Capture the cell that displays the provided text and extract its [X, Y] central coordinate. 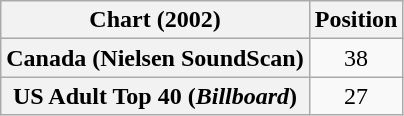
38 [356, 58]
Chart (2002) [155, 20]
Canada (Nielsen SoundScan) [155, 58]
US Adult Top 40 (Billboard) [155, 96]
27 [356, 96]
Position [356, 20]
